Extract the [X, Y] coordinate from the center of the cell holding the provided text.  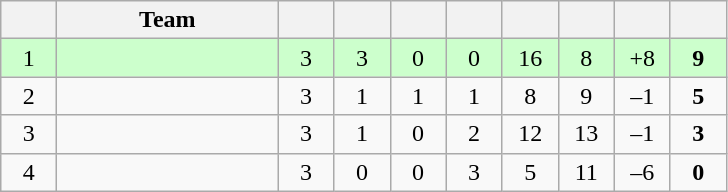
13 [586, 134]
12 [530, 134]
11 [586, 172]
16 [530, 58]
–6 [642, 172]
+8 [642, 58]
Team [168, 20]
4 [29, 172]
